Pinpoint the cell where the given text exists, returning its (X, Y) midpoint coordinate. 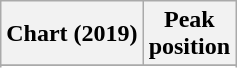
Chart (2019) (72, 34)
Peakposition (189, 34)
